Search for the cell housing the specified text and yield its (x, y) center coordinate. 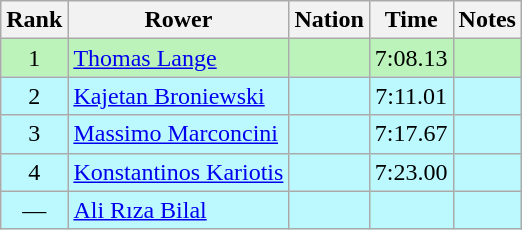
Rower (178, 20)
Time (411, 20)
Notes (487, 20)
Rank (34, 20)
Kajetan Broniewski (178, 96)
Massimo Marconcini (178, 134)
1 (34, 58)
7:11.01 (411, 96)
— (34, 210)
7:23.00 (411, 172)
2 (34, 96)
Thomas Lange (178, 58)
Konstantinos Kariotis (178, 172)
7:08.13 (411, 58)
Ali Rıza Bilal (178, 210)
3 (34, 134)
Nation (329, 20)
7:17.67 (411, 134)
4 (34, 172)
